For the text-containing cell, return its midpoint in (X, Y) coordinate format. 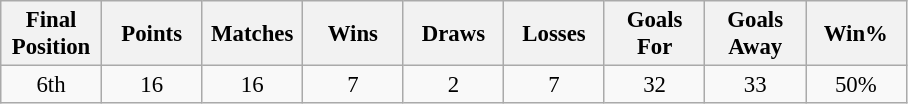
Wins (354, 34)
Goals Away (756, 34)
50% (856, 85)
6th (52, 85)
Final Position (52, 34)
Draws (454, 34)
Goals For (654, 34)
Losses (554, 34)
Win% (856, 34)
33 (756, 85)
32 (654, 85)
Matches (252, 34)
Points (152, 34)
2 (454, 85)
